From the cell containing the given text, extract its center point as [x, y] coordinate. 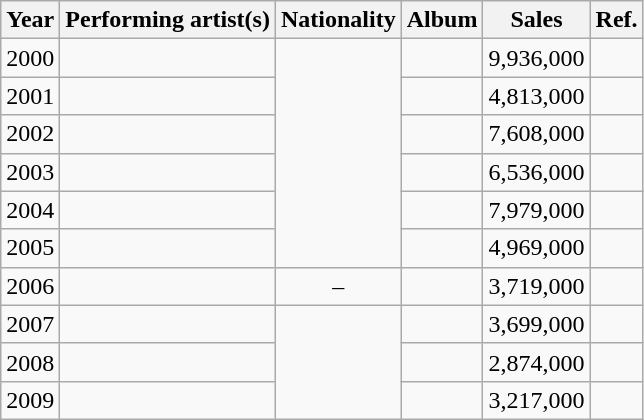
– [338, 286]
2007 [30, 324]
2000 [30, 58]
4,813,000 [536, 96]
2001 [30, 96]
9,936,000 [536, 58]
3,719,000 [536, 286]
Year [30, 20]
2004 [30, 210]
2006 [30, 286]
2,874,000 [536, 362]
7,979,000 [536, 210]
4,969,000 [536, 248]
6,536,000 [536, 172]
Ref. [616, 20]
Nationality [338, 20]
2003 [30, 172]
3,217,000 [536, 400]
3,699,000 [536, 324]
Performing artist(s) [168, 20]
2008 [30, 362]
7,608,000 [536, 134]
2005 [30, 248]
Sales [536, 20]
2002 [30, 134]
Album [442, 20]
2009 [30, 400]
